Detect which cell encompasses the target text, then output its (x, y) center coordinate. 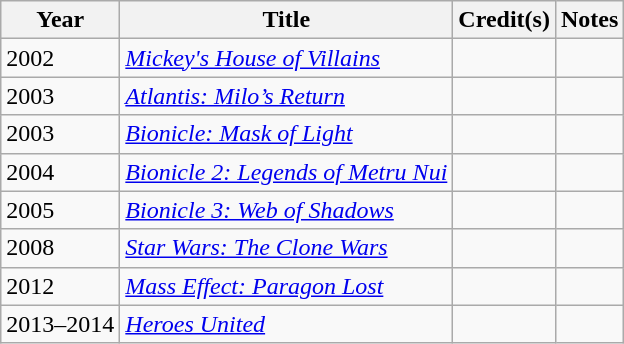
Mickey's House of Villains (286, 58)
Star Wars: The Clone Wars (286, 248)
2013–2014 (60, 324)
Mass Effect: Paragon Lost (286, 286)
2004 (60, 172)
Bionicle 2: Legends of Metru Nui (286, 172)
Credit(s) (504, 20)
2008 (60, 248)
2005 (60, 210)
Title (286, 20)
Bionicle: Mask of Light (286, 134)
2002 (60, 58)
Bionicle 3: Web of Shadows (286, 210)
Year (60, 20)
Notes (589, 20)
Atlantis: Milo’s Return (286, 96)
2012 (60, 286)
Heroes United (286, 324)
